Search for the cell housing the specified text and yield its (x, y) center coordinate. 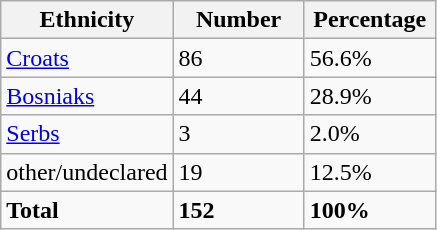
86 (238, 58)
Serbs (87, 134)
Ethnicity (87, 20)
44 (238, 96)
Bosniaks (87, 96)
other/undeclared (87, 172)
3 (238, 134)
19 (238, 172)
Total (87, 210)
12.5% (370, 172)
56.6% (370, 58)
100% (370, 210)
152 (238, 210)
Number (238, 20)
Percentage (370, 20)
2.0% (370, 134)
28.9% (370, 96)
Croats (87, 58)
